Extract the [x, y] coordinate from the center of the cell holding the provided text.  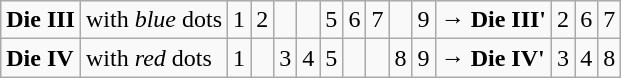
Die III [41, 20]
with blue dots [154, 20]
→ Die IV' [493, 58]
with red dots [154, 58]
→ Die III' [493, 20]
Die IV [41, 58]
